Scan for the cell matching the given text and deliver its [X, Y] coordinate at center. 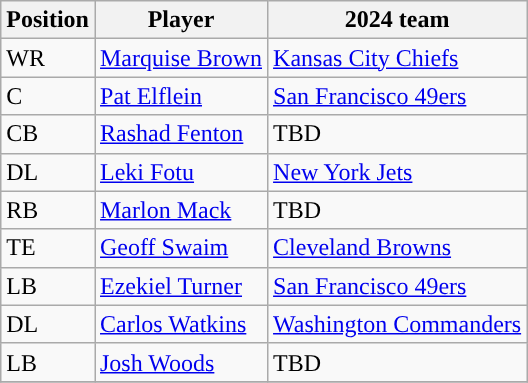
Rashad Fenton [180, 134]
Washington Commanders [398, 324]
Cleveland Browns [398, 248]
Marlon Mack [180, 210]
Carlos Watkins [180, 324]
2024 team [398, 20]
C [48, 96]
Pat Elflein [180, 96]
Player [180, 20]
RB [48, 210]
Leki Fotu [180, 172]
TE [48, 248]
New York Jets [398, 172]
Kansas City Chiefs [398, 58]
Geoff Swaim [180, 248]
Marquise Brown [180, 58]
Ezekiel Turner [180, 286]
WR [48, 58]
Position [48, 20]
Josh Woods [180, 362]
CB [48, 134]
